Find where the given text appears and provide that cell's center as (X, Y) coordinate. 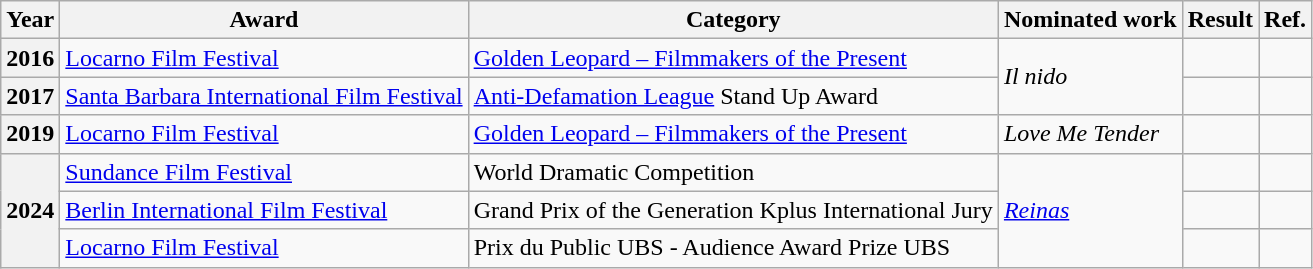
Love Me Tender (1090, 134)
Berlin International Film Festival (264, 210)
Category (733, 20)
Reinas (1090, 210)
Santa Barbara International Film Festival (264, 96)
Prix du Public UBS - Audience Award Prize UBS (733, 248)
2017 (30, 96)
World Dramatic Competition (733, 172)
Il nido (1090, 77)
Sundance Film Festival (264, 172)
Nominated work (1090, 20)
2019 (30, 134)
Year (30, 20)
Ref. (1286, 20)
Result (1220, 20)
2016 (30, 58)
Grand Prix of the Generation Kplus International Jury (733, 210)
Anti-Defamation League Stand Up Award (733, 96)
2024 (30, 210)
Award (264, 20)
